Output the (X, Y) coordinate of the center of the cell containing the given text.  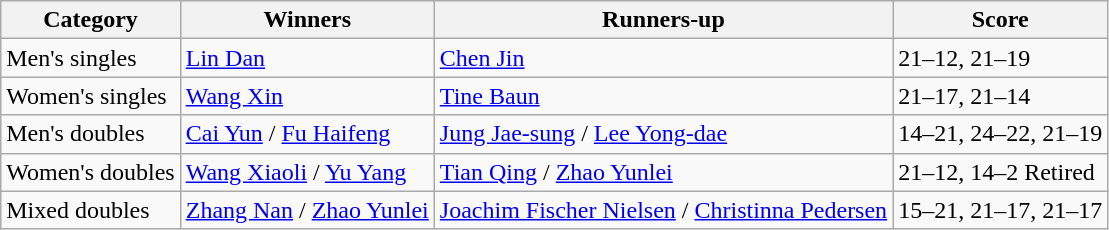
14–21, 24–22, 21–19 (1000, 134)
Women's singles (90, 96)
Zhang Nan / Zhao Yunlei (307, 210)
Men's doubles (90, 134)
Score (1000, 20)
15–21, 21–17, 21–17 (1000, 210)
Chen Jin (663, 58)
Mixed doubles (90, 210)
Cai Yun / Fu Haifeng (307, 134)
Runners-up (663, 20)
Winners (307, 20)
Joachim Fischer Nielsen / Christinna Pedersen (663, 210)
Lin Dan (307, 58)
21–12, 14–2 Retired (1000, 172)
Women's doubles (90, 172)
21–17, 21–14 (1000, 96)
Jung Jae-sung / Lee Yong-dae (663, 134)
Category (90, 20)
Men's singles (90, 58)
21–12, 21–19 (1000, 58)
Tian Qing / Zhao Yunlei (663, 172)
Tine Baun (663, 96)
Wang Xiaoli / Yu Yang (307, 172)
Wang Xin (307, 96)
